Find where the given text appears and provide that cell's center as (x, y) coordinate. 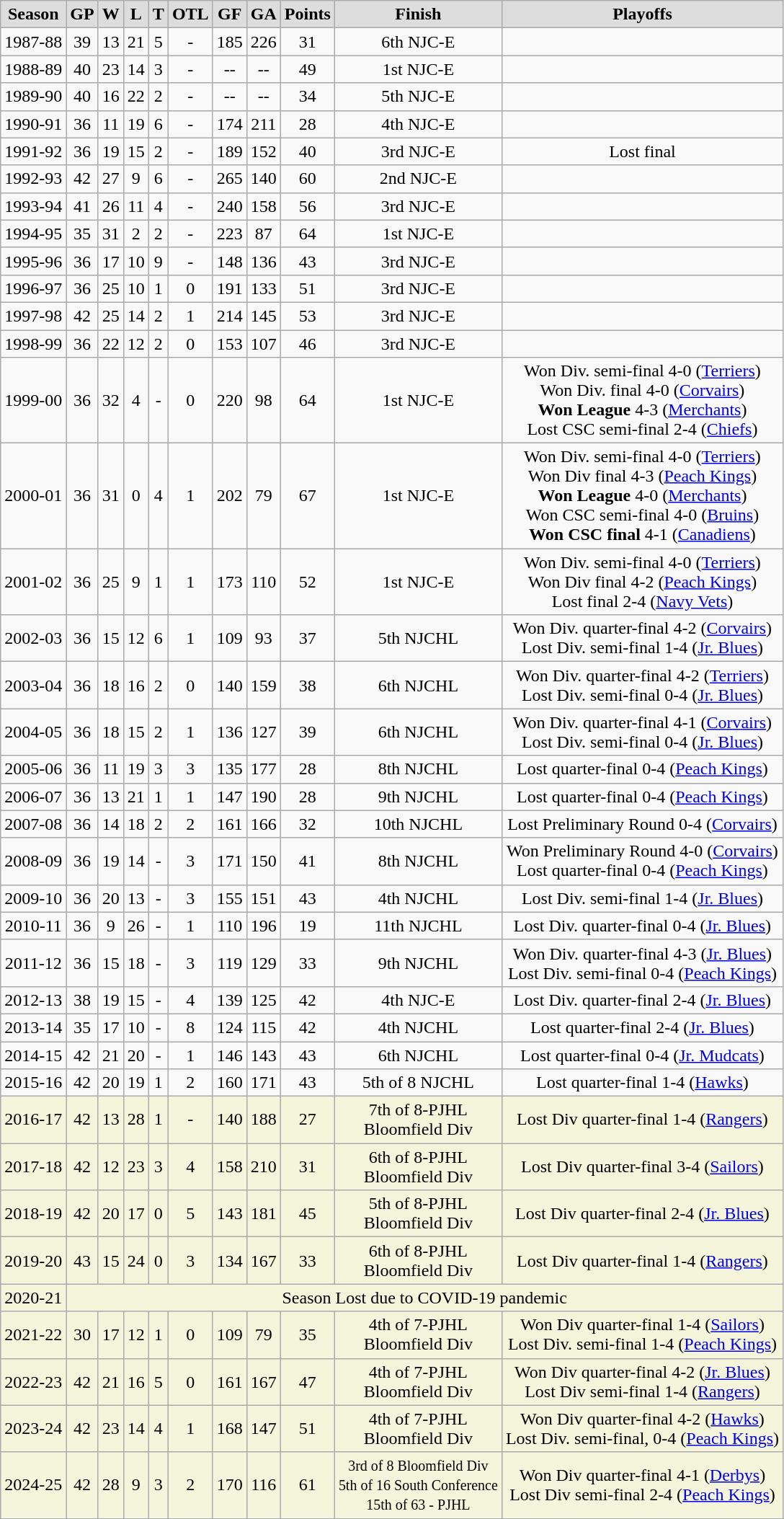
1987-88 (33, 42)
47 (307, 1381)
1998-99 (33, 344)
170 (229, 1485)
Won Div. quarter-final 4-3 (Jr. Blues)Lost Div. semi-final 0-4 (Peach Kings) (642, 963)
8 (190, 1027)
GF (229, 14)
2007-08 (33, 824)
Won Div. semi-final 4-0 (Terriers)Won Div. final 4-0 (Corvairs)Won League 4-3 (Merchants)Lost CSC semi-final 2-4 (Chiefs) (642, 401)
188 (264, 1120)
146 (229, 1055)
2023-24 (33, 1429)
160 (229, 1083)
10th NJCHL (418, 824)
Won Div. quarter-final 4-2 (Terriers)Lost Div. semi-final 0-4 (Jr. Blues) (642, 685)
226 (264, 42)
134 (229, 1260)
2004-05 (33, 732)
202 (229, 496)
2016-17 (33, 1120)
265 (229, 179)
150 (264, 861)
Playoffs (642, 14)
30 (82, 1335)
Lost Preliminary Round 0-4 (Corvairs) (642, 824)
148 (229, 261)
2024-25 (33, 1485)
119 (229, 963)
Won Preliminary Round 4-0 (Corvairs)Lost quarter-final 0-4 (Peach Kings) (642, 861)
5th NJCHL (418, 639)
1999-00 (33, 401)
Won Div quarter-final 4-1 (Derbys)Lost Div semi-final 2-4 (Peach Kings) (642, 1485)
210 (264, 1166)
6th NJC-E (418, 42)
2001-02 (33, 582)
7th of 8-PJHLBloomfield Div (418, 1120)
Season (33, 14)
1997-98 (33, 316)
Lost quarter-final 2-4 (Jr. Blues) (642, 1027)
2011-12 (33, 963)
2008-09 (33, 861)
181 (264, 1214)
2009-10 (33, 898)
GP (82, 14)
Lost Div. quarter-final 2-4 (Jr. Blues) (642, 1000)
145 (264, 316)
189 (229, 151)
1996-97 (33, 288)
223 (229, 234)
49 (307, 69)
2003-04 (33, 685)
93 (264, 639)
2015-16 (33, 1083)
125 (264, 1000)
Lost Div quarter-final 3-4 (Sailors) (642, 1166)
2017-18 (33, 1166)
98 (264, 401)
2014-15 (33, 1055)
214 (229, 316)
153 (229, 344)
2022-23 (33, 1381)
177 (264, 769)
87 (264, 234)
Season Lost due to COVID-19 pandemic (425, 1298)
116 (264, 1485)
Finish (418, 14)
115 (264, 1027)
159 (264, 685)
46 (307, 344)
196 (264, 926)
1991-92 (33, 151)
173 (229, 582)
2013-14 (33, 1027)
2012-13 (33, 1000)
166 (264, 824)
Lost quarter-final 1-4 (Hawks) (642, 1083)
2010-11 (33, 926)
53 (307, 316)
34 (307, 97)
1994-95 (33, 234)
2019-20 (33, 1260)
127 (264, 732)
152 (264, 151)
2020-21 (33, 1298)
3rd of 8 Bloomfield Div 5th of 16 South Conference 15th of 63 - PJHL (418, 1485)
11th NJCHL (418, 926)
1990-91 (33, 124)
2018-19 (33, 1214)
129 (264, 963)
OTL (190, 14)
135 (229, 769)
Lost final (642, 151)
56 (307, 206)
24 (135, 1260)
Lost Div quarter-final 2-4 (Jr. Blues) (642, 1214)
168 (229, 1429)
Won Div quarter-final 1-4 (Sailors)Lost Div. semi-final 1-4 (Peach Kings) (642, 1335)
Points (307, 14)
124 (229, 1027)
37 (307, 639)
2002-03 (33, 639)
L (135, 14)
220 (229, 401)
2nd NJC-E (418, 179)
52 (307, 582)
2000-01 (33, 496)
61 (307, 1485)
1995-96 (33, 261)
W (111, 14)
Won Div. quarter-final 4-2 (Corvairs)Lost Div. semi-final 1-4 (Jr. Blues) (642, 639)
240 (229, 206)
60 (307, 179)
Won Div quarter-final 4-2 (Hawks)Lost Div. semi-final, 0-4 (Peach Kings) (642, 1429)
5th of 8-PJHLBloomfield Div (418, 1214)
5th of 8 NJCHL (418, 1083)
185 (229, 42)
151 (264, 898)
1992-93 (33, 179)
2021-22 (33, 1335)
67 (307, 496)
T (159, 14)
1993-94 (33, 206)
155 (229, 898)
211 (264, 124)
45 (307, 1214)
2005-06 (33, 769)
191 (229, 288)
1988-89 (33, 69)
133 (264, 288)
5th NJC-E (418, 97)
190 (264, 797)
Won Div. semi-final 4-0 (Terriers)Won Div final 4-2 (Peach Kings)Lost final 2-4 (Navy Vets) (642, 582)
Lost Div. quarter-final 0-4 (Jr. Blues) (642, 926)
GA (264, 14)
2006-07 (33, 797)
1989-90 (33, 97)
174 (229, 124)
Won Div quarter-final 4-2 (Jr. Blues)Lost Div semi-final 1-4 (Rangers) (642, 1381)
Won Div. quarter-final 4-1 (Corvairs)Lost Div. semi-final 0-4 (Jr. Blues) (642, 732)
107 (264, 344)
139 (229, 1000)
Lost quarter-final 0-4 (Jr. Mudcats) (642, 1055)
Lost Div. semi-final 1-4 (Jr. Blues) (642, 898)
